Determine the (X, Y) coordinate at the center of the cell enclosing the given text.  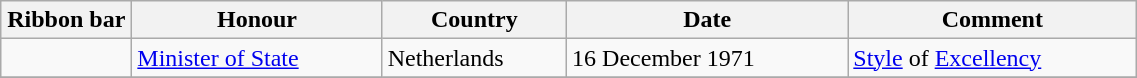
Minister of State (257, 58)
Honour (257, 20)
Country (474, 20)
16 December 1971 (708, 58)
Netherlands (474, 58)
Style of Excellency (992, 58)
Comment (992, 20)
Ribbon bar (66, 20)
Date (708, 20)
